For the text-containing cell, return its midpoint in [x, y] coordinate format. 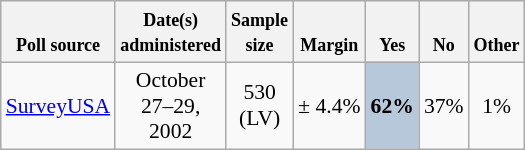
No [444, 32]
62% [392, 106]
Samplesize [260, 32]
Poll source [58, 32]
1% [497, 106]
Other [497, 32]
530 (LV) [260, 106]
Margin [329, 32]
Date(s)administered [170, 32]
± 4.4% [329, 106]
37% [444, 106]
October 27–29, 2002 [170, 106]
SurveyUSA [58, 106]
Yes [392, 32]
